Find where the given text appears and provide that cell's center as (X, Y) coordinate. 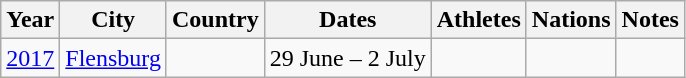
City (114, 20)
2017 (30, 58)
Dates (348, 20)
Year (30, 20)
29 June – 2 July (348, 58)
Flensburg (114, 58)
Country (215, 20)
Nations (571, 20)
Athletes (478, 20)
Notes (650, 20)
